Pinpoint the cell where the given text exists, returning its [x, y] midpoint coordinate. 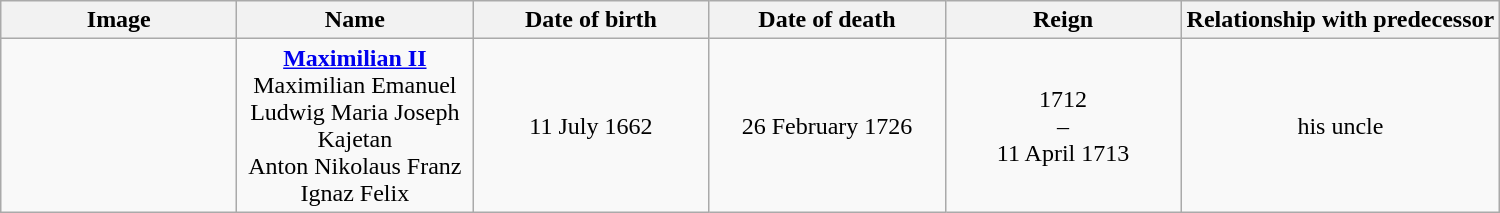
Maximilian IIMaximilian Emanuel Ludwig Maria Joseph Kajetan Anton Nikolaus Franz Ignaz Felix [355, 126]
Reign [1063, 20]
Relationship with predecessor [1340, 20]
his uncle [1340, 126]
Image [119, 20]
26 February 1726 [827, 126]
Date of birth [591, 20]
11 July 1662 [591, 126]
Date of death [827, 20]
1712–11 April 1713 [1063, 126]
Name [355, 20]
